From the cell containing the given text, extract its center point as (x, y) coordinate. 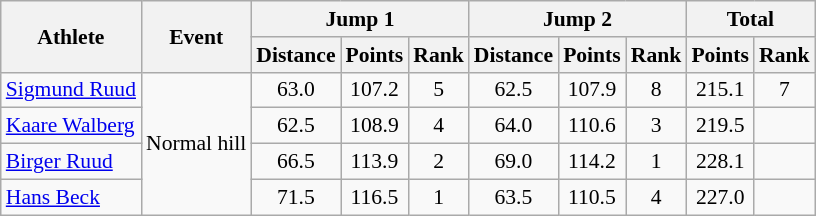
3 (656, 126)
Normal hill (196, 143)
Sigmund Ruud (71, 90)
Jump 1 (360, 19)
Event (196, 36)
114.2 (592, 162)
2 (438, 162)
69.0 (514, 162)
63.0 (296, 90)
228.1 (720, 162)
107.2 (375, 90)
Kaare Walberg (71, 126)
219.5 (720, 126)
5 (438, 90)
215.1 (720, 90)
116.5 (375, 197)
Athlete (71, 36)
Birger Ruud (71, 162)
7 (784, 90)
113.9 (375, 162)
Hans Beck (71, 197)
71.5 (296, 197)
110.6 (592, 126)
Jump 2 (578, 19)
107.9 (592, 90)
108.9 (375, 126)
66.5 (296, 162)
Total (750, 19)
63.5 (514, 197)
227.0 (720, 197)
8 (656, 90)
64.0 (514, 126)
110.5 (592, 197)
